Detect which cell encompasses the target text, then output its (X, Y) center coordinate. 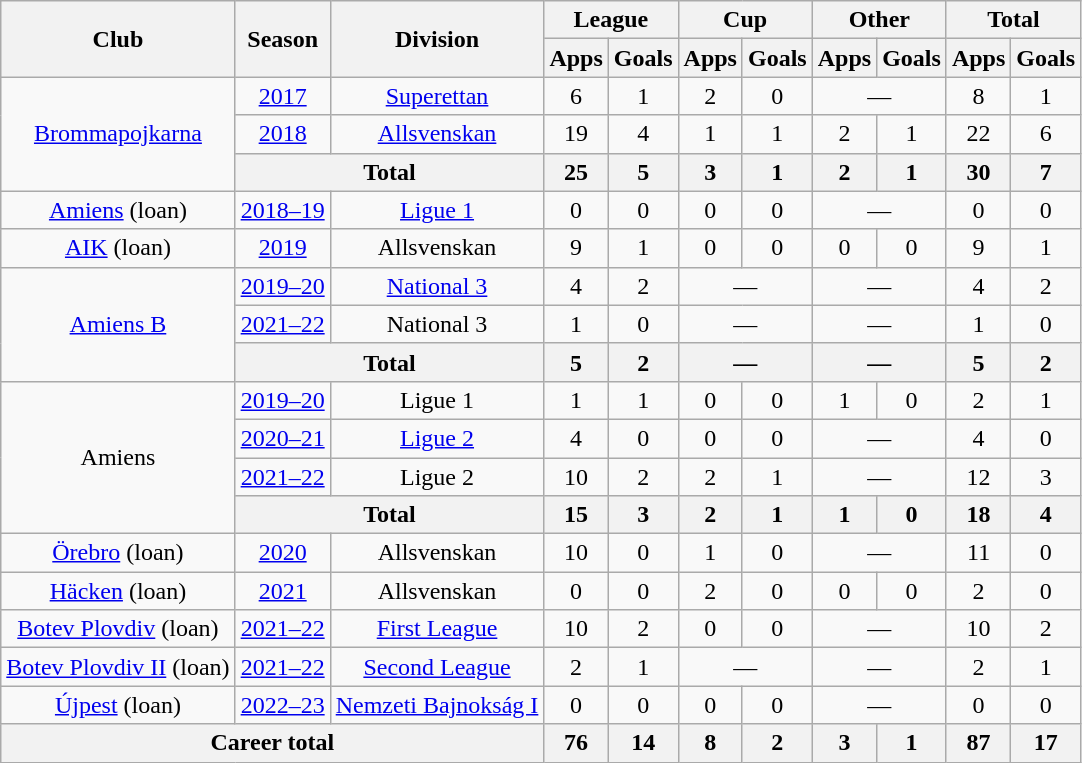
2022–23 (282, 705)
18 (978, 515)
League (611, 20)
25 (576, 172)
7 (1046, 172)
22 (978, 134)
15 (576, 515)
2018 (282, 134)
Cup (745, 20)
2021 (282, 591)
Division (437, 39)
Újpest (loan) (118, 705)
2017 (282, 96)
Amiens (loan) (118, 210)
Season (282, 39)
30 (978, 172)
19 (576, 134)
17 (1046, 743)
Superettan (437, 96)
2020–21 (282, 438)
87 (978, 743)
Häcken (loan) (118, 591)
Nemzeti Bajnokság I (437, 705)
Amiens (118, 457)
Botev Plovdiv II (loan) (118, 667)
Brommapojkarna (118, 134)
Örebro (loan) (118, 553)
2020 (282, 553)
Botev Plovdiv (loan) (118, 629)
First League (437, 629)
Other (879, 20)
14 (643, 743)
Career total (272, 743)
Club (118, 39)
Amiens B (118, 324)
12 (978, 477)
2019 (282, 248)
2018–19 (282, 210)
76 (576, 743)
AIK (loan) (118, 248)
11 (978, 553)
Second League (437, 667)
